Determine the (X, Y) coordinate at the center of the cell enclosing the given text.  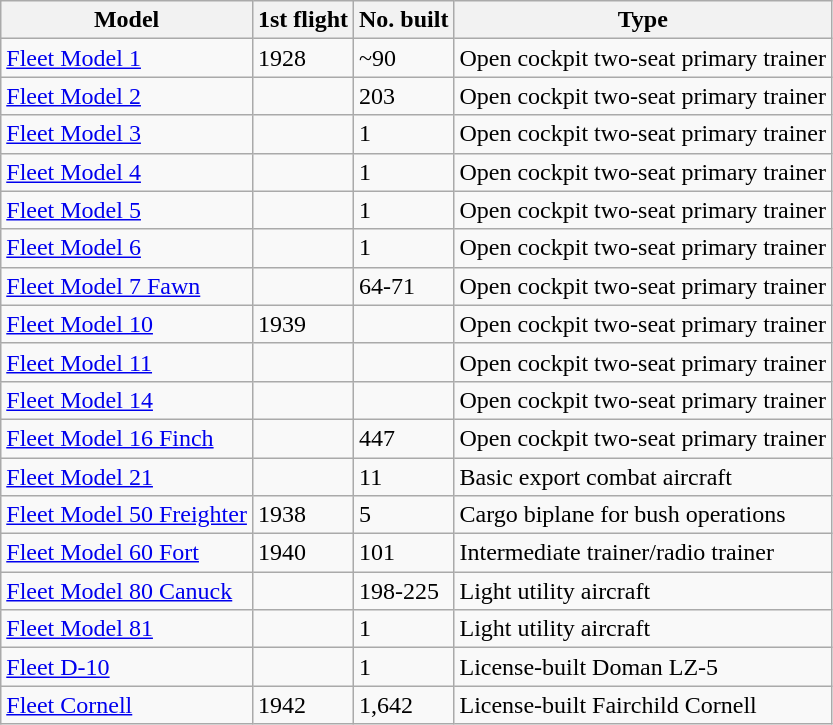
Fleet Model 80 Canuck (127, 591)
License-built Doman LZ-5 (643, 667)
Fleet Model 6 (127, 248)
11 (404, 477)
1928 (302, 58)
Fleet Model 16 Finch (127, 438)
64-71 (404, 286)
Fleet Cornell (127, 705)
1939 (302, 324)
1938 (302, 515)
Fleet Model 5 (127, 210)
Fleet Model 81 (127, 629)
Fleet Model 1 (127, 58)
1st flight (302, 20)
447 (404, 438)
5 (404, 515)
~90 (404, 58)
License-built Fairchild Cornell (643, 705)
Fleet Model 7 Fawn (127, 286)
Fleet Model 4 (127, 172)
No. built (404, 20)
Fleet Model 21 (127, 477)
198-225 (404, 591)
1940 (302, 553)
Fleet Model 11 (127, 362)
Fleet Model 2 (127, 96)
Fleet Model 3 (127, 134)
Fleet Model 14 (127, 400)
Type (643, 20)
Basic export combat aircraft (643, 477)
Intermediate trainer/radio trainer (643, 553)
1942 (302, 705)
Fleet Model 60 Fort (127, 553)
Model (127, 20)
Fleet Model 10 (127, 324)
Fleet Model 50 Freighter (127, 515)
Fleet D-10 (127, 667)
101 (404, 553)
1,642 (404, 705)
Cargo biplane for bush operations (643, 515)
203 (404, 96)
